From the cell containing the given text, extract its center point as (X, Y) coordinate. 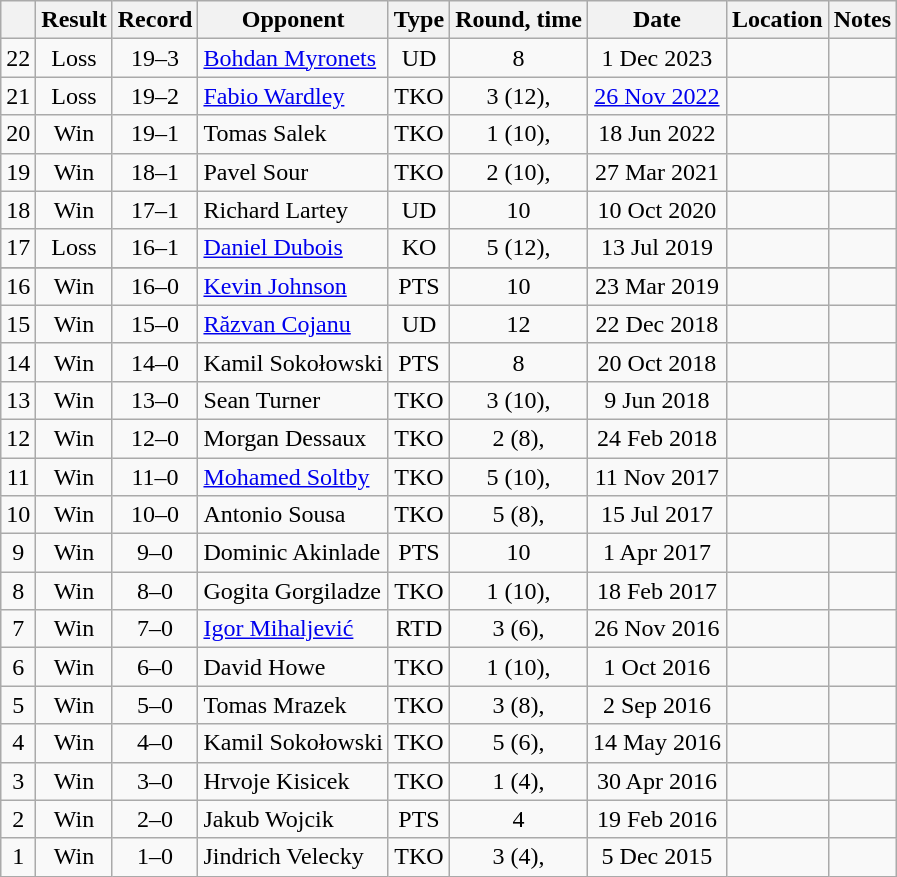
13–0 (155, 400)
3 (8), (519, 705)
Opponent (293, 20)
16–1 (155, 248)
22 (18, 58)
7–0 (155, 629)
20 Oct 2018 (656, 362)
Kevin Johnson (293, 286)
14 (18, 362)
Daniel Dubois (293, 248)
1 Oct 2016 (656, 667)
30 Apr 2016 (656, 781)
Hrvoje Kisicek (293, 781)
Dominic Akinlade (293, 553)
1 Dec 2023 (656, 58)
Jakub Wojcik (293, 819)
3 (10), (519, 400)
Morgan Dessaux (293, 438)
Fabio Wardley (293, 96)
Date (656, 20)
Location (777, 20)
17–1 (155, 210)
Round, time (519, 20)
26 Nov 2016 (656, 629)
15–0 (155, 324)
2–0 (155, 819)
Răzvan Cojanu (293, 324)
1 (4), (519, 781)
Tomas Mrazek (293, 705)
20 (18, 134)
6 (18, 667)
3 (4), (519, 857)
Mohamed Soltby (293, 477)
Jindrich Velecky (293, 857)
Type (418, 20)
2 (18, 819)
Pavel Sour (293, 172)
14–0 (155, 362)
26 Nov 2022 (656, 96)
9–0 (155, 553)
18 Feb 2017 (656, 591)
22 Dec 2018 (656, 324)
Result (74, 20)
13 (18, 400)
1–0 (155, 857)
18 (18, 210)
5–0 (155, 705)
14 May 2016 (656, 743)
18 Jun 2022 (656, 134)
9 (18, 553)
1 (18, 857)
4–0 (155, 743)
Richard Lartey (293, 210)
Tomas Salek (293, 134)
19–3 (155, 58)
3 (12), (519, 96)
2 (10), (519, 172)
21 (18, 96)
Notes (862, 20)
5 (8), (519, 515)
12–0 (155, 438)
David Howe (293, 667)
16 (18, 286)
13 Jul 2019 (656, 248)
RTD (418, 629)
Antonio Sousa (293, 515)
15 Jul 2017 (656, 515)
5 (18, 705)
3–0 (155, 781)
2 Sep 2016 (656, 705)
16–0 (155, 286)
10 Oct 2020 (656, 210)
18–1 (155, 172)
24 Feb 2018 (656, 438)
2 (8), (519, 438)
11–0 (155, 477)
KO (418, 248)
6–0 (155, 667)
5 Dec 2015 (656, 857)
19–1 (155, 134)
3 (18, 781)
8–0 (155, 591)
Gogita Gorgiladze (293, 591)
17 (18, 248)
3 (6), (519, 629)
19 Feb 2016 (656, 819)
19–2 (155, 96)
5 (6), (519, 743)
Record (155, 20)
11 Nov 2017 (656, 477)
7 (18, 629)
5 (10), (519, 477)
19 (18, 172)
Bohdan Myronets (293, 58)
11 (18, 477)
1 Apr 2017 (656, 553)
10–0 (155, 515)
9 Jun 2018 (656, 400)
5 (12), (519, 248)
27 Mar 2021 (656, 172)
Igor Mihaljević (293, 629)
23 Mar 2019 (656, 286)
15 (18, 324)
Sean Turner (293, 400)
